Locate the cell with the specified text and output its [x, y] center coordinate. 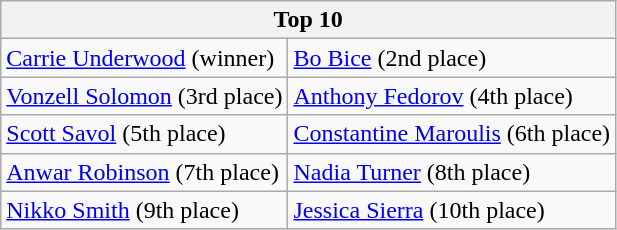
Nadia Turner (8th place) [452, 172]
Top 10 [308, 20]
Anthony Fedorov (4th place) [452, 96]
Bo Bice (2nd place) [452, 58]
Jessica Sierra (10th place) [452, 210]
Nikko Smith (9th place) [144, 210]
Constantine Maroulis (6th place) [452, 134]
Carrie Underwood (winner) [144, 58]
Vonzell Solomon (3rd place) [144, 96]
Scott Savol (5th place) [144, 134]
Anwar Robinson (7th place) [144, 172]
